Extract the [X, Y] coordinate from the center of the cell holding the provided text.  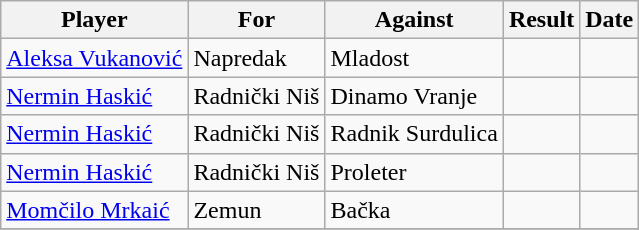
Bačka [414, 210]
Radnik Surdulica [414, 134]
Aleksa Vukanović [94, 58]
Mladost [414, 58]
Result [541, 20]
Zemun [256, 210]
Date [610, 20]
For [256, 20]
Napredak [256, 58]
Dinamo Vranje [414, 96]
Player [94, 20]
Momčilo Mrkaić [94, 210]
Against [414, 20]
Proleter [414, 172]
